Search for the cell housing the specified text and yield its [X, Y] center coordinate. 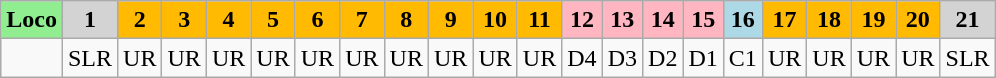
D3 [622, 58]
15 [703, 20]
6 [317, 20]
11 [539, 20]
17 [784, 20]
14 [663, 20]
Loco [32, 20]
5 [273, 20]
18 [829, 20]
4 [228, 20]
D4 [582, 58]
D2 [663, 58]
8 [406, 20]
16 [742, 20]
C1 [742, 58]
12 [582, 20]
21 [968, 20]
10 [495, 20]
9 [450, 20]
3 [184, 20]
20 [918, 20]
19 [873, 20]
7 [362, 20]
D1 [703, 58]
13 [622, 20]
2 [140, 20]
1 [90, 20]
